Search for the cell housing the specified text and yield its (X, Y) center coordinate. 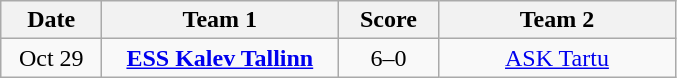
6–0 (388, 58)
Team 2 (557, 20)
Team 1 (220, 20)
ESS Kalev Tallinn (220, 58)
Score (388, 20)
Oct 29 (52, 58)
ASK Tartu (557, 58)
Date (52, 20)
